Output the [x, y] coordinate of the center of the cell containing the given text.  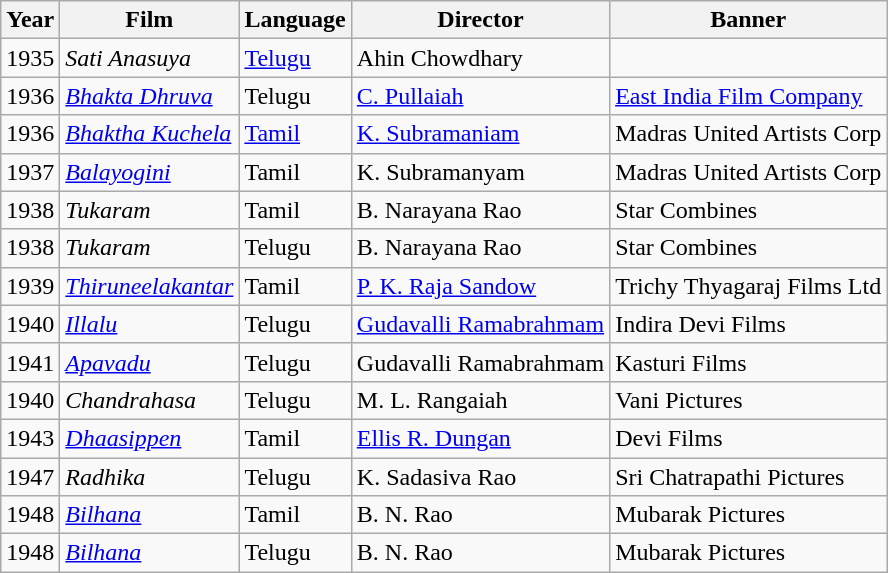
C. Pullaiah [480, 96]
Chandrahasa [150, 400]
Film [150, 20]
1939 [30, 286]
Ellis R. Dungan [480, 438]
Radhika [150, 477]
K. Subramaniam [480, 134]
Trichy Thyagaraj Films Ltd [748, 286]
Sati Anasuya [150, 58]
Apavadu [150, 362]
East India Film Company [748, 96]
Bhakta Dhruva [150, 96]
Devi Films [748, 438]
Illalu [150, 324]
1935 [30, 58]
1941 [30, 362]
Dhaasippen [150, 438]
1937 [30, 172]
Sri Chatrapathi Pictures [748, 477]
Kasturi Films [748, 362]
Balayogini [150, 172]
Vani Pictures [748, 400]
K. Subramanyam [480, 172]
K. Sadasiva Rao [480, 477]
Banner [748, 20]
1943 [30, 438]
Director [480, 20]
Ahin Chowdhary [480, 58]
Language [295, 20]
Year [30, 20]
Thiruneelakantar [150, 286]
Bhaktha Kuchela [150, 134]
1947 [30, 477]
M. L. Rangaiah [480, 400]
Indira Devi Films [748, 324]
P. K. Raja Sandow [480, 286]
